From the cell containing the given text, extract its center point as [X, Y] coordinate. 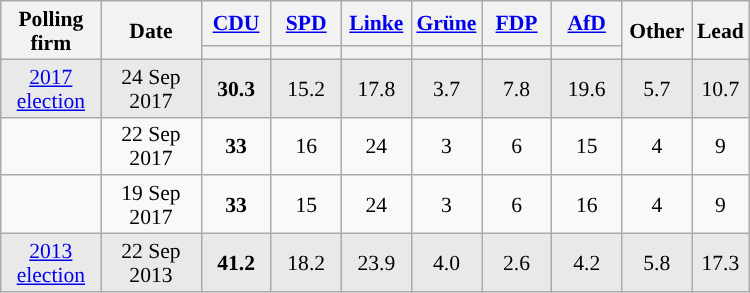
2017 election [51, 88]
4.2 [587, 263]
22 Sep 2017 [151, 146]
5.8 [657, 263]
Lead [720, 30]
Date [151, 30]
18.2 [306, 263]
3.7 [446, 88]
17.8 [376, 88]
Linke [376, 24]
23.9 [376, 263]
2.6 [517, 263]
CDU [236, 24]
2013 election [51, 263]
10.7 [720, 88]
19 Sep 2017 [151, 205]
FDP [517, 24]
Other [657, 30]
24 Sep 2017 [151, 88]
19.6 [587, 88]
41.2 [236, 263]
SPD [306, 24]
30.3 [236, 88]
17.3 [720, 263]
22 Sep 2013 [151, 263]
4.0 [446, 263]
5.7 [657, 88]
Polling firm [51, 30]
AfD [587, 24]
Grüne [446, 24]
15.2 [306, 88]
7.8 [517, 88]
